Scan for the cell matching the given text and deliver its [X, Y] coordinate at center. 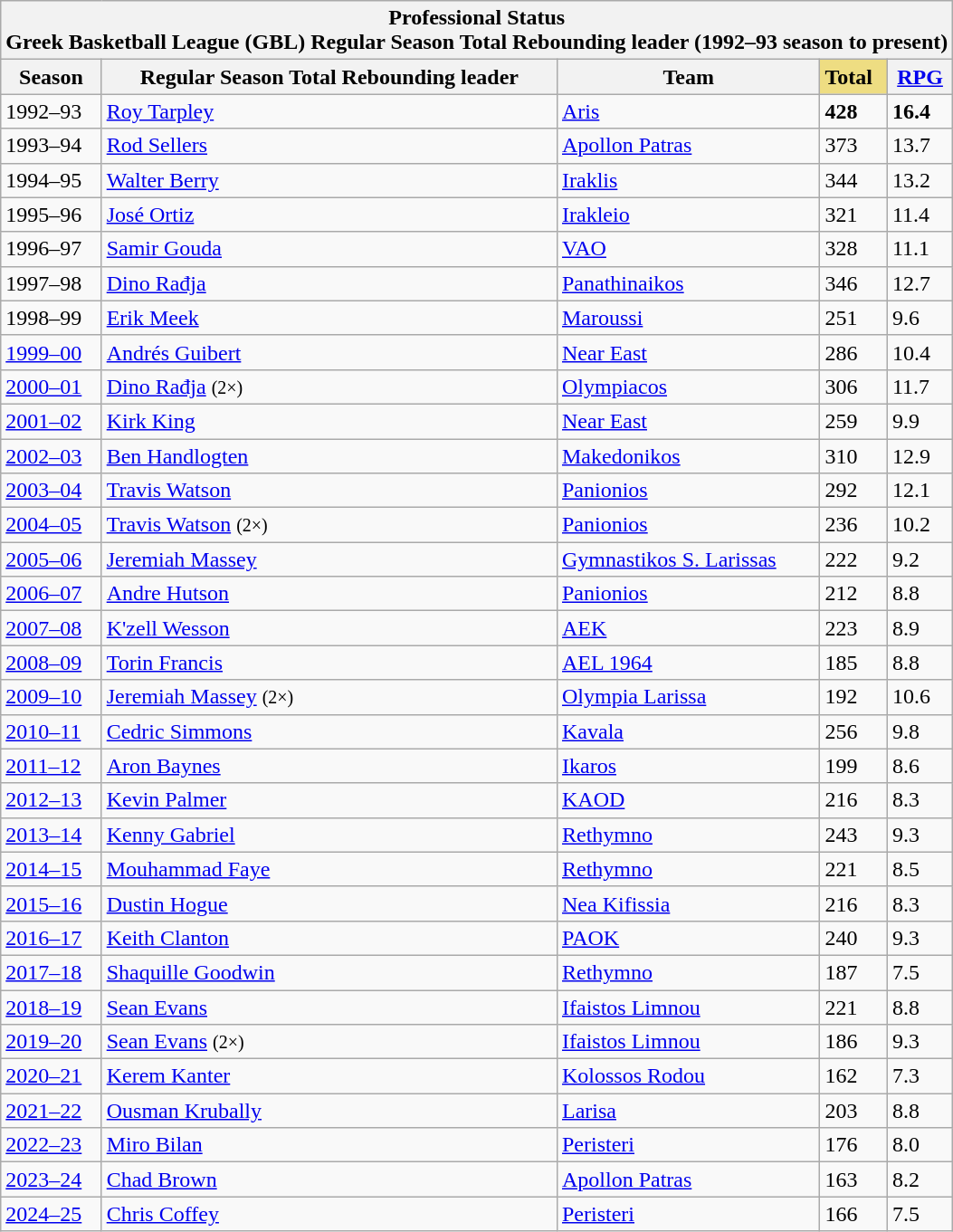
2000–01 [51, 387]
Kirk King [329, 421]
8.2 [920, 1179]
2018–19 [51, 1008]
236 [853, 525]
10.2 [920, 525]
162 [853, 1076]
Kenny Gabriel [329, 835]
Regular Season Total Rebounding leader [329, 77]
Ousman Krubally [329, 1111]
9.2 [920, 559]
2021–22 [51, 1111]
2011–12 [51, 766]
10.4 [920, 352]
Maroussi [688, 318]
Season [51, 77]
2020–21 [51, 1076]
Aris [688, 111]
Panathinaikos [688, 283]
8.5 [920, 869]
11.4 [920, 215]
321 [853, 215]
Aron Baynes [329, 766]
1994–95 [51, 180]
292 [853, 491]
K'zell Wesson [329, 628]
186 [853, 1042]
259 [853, 421]
Erik Meek [329, 318]
11.1 [920, 249]
2008–09 [51, 663]
2019–20 [51, 1042]
Kolossos Rodou [688, 1076]
Kavala [688, 731]
1997–98 [51, 283]
8.0 [920, 1145]
2014–15 [51, 869]
2004–05 [51, 525]
344 [853, 180]
Dino Rađja (2×) [329, 387]
187 [853, 972]
Sean Evans [329, 1008]
2016–17 [51, 938]
Kevin Palmer [329, 800]
Ben Handlogten [329, 455]
12.9 [920, 455]
1995–96 [51, 215]
243 [853, 835]
256 [853, 731]
Nea Kifissia [688, 903]
13.2 [920, 180]
2023–24 [51, 1179]
Iraklis [688, 180]
Samir Gouda [329, 249]
428 [853, 111]
223 [853, 628]
306 [853, 387]
12.7 [920, 283]
AEK [688, 628]
Mouhammad Faye [329, 869]
7.3 [920, 1076]
176 [853, 1145]
Travis Watson [329, 491]
2013–14 [51, 835]
1998–99 [51, 318]
AEL 1964 [688, 663]
Jeremiah Massey (2×) [329, 697]
8.6 [920, 766]
2010–11 [51, 731]
199 [853, 766]
Larisa [688, 1111]
9.9 [920, 421]
Rod Sellers [329, 146]
251 [853, 318]
2001–02 [51, 421]
Olympiacos [688, 387]
310 [853, 455]
Miro Bilan [329, 1145]
RPG [920, 77]
10.6 [920, 697]
PAOK [688, 938]
2009–10 [51, 697]
11.7 [920, 387]
222 [853, 559]
2017–18 [51, 972]
Dino Rađja [329, 283]
240 [853, 938]
16.4 [920, 111]
212 [853, 594]
Torin Francis [329, 663]
Chad Brown [329, 1179]
12.1 [920, 491]
185 [853, 663]
Dustin Hogue [329, 903]
2022–23 [51, 1145]
Professional StatusGreek Basketball League (GBL) Regular Season Total Rebounding leader (1992–93 season to present) [477, 31]
KAOD [688, 800]
Andre Hutson [329, 594]
2007–08 [51, 628]
Walter Berry [329, 180]
2024–25 [51, 1214]
373 [853, 146]
Jeremiah Massey [329, 559]
9.6 [920, 318]
Keith Clanton [329, 938]
13.7 [920, 146]
2002–03 [51, 455]
2003–04 [51, 491]
Olympia Larissa [688, 697]
Irakleio [688, 215]
1993–94 [51, 146]
1992–93 [51, 111]
Andrés Guibert [329, 352]
328 [853, 249]
Gymnastikos S. Larissas [688, 559]
Sean Evans (2×) [329, 1042]
346 [853, 283]
163 [853, 1179]
1999–00 [51, 352]
Shaquille Goodwin [329, 972]
José Ortiz [329, 215]
2005–06 [51, 559]
203 [853, 1111]
2015–16 [51, 903]
Chris Coffey [329, 1214]
1996–97 [51, 249]
8.9 [920, 628]
286 [853, 352]
Roy Tarpley [329, 111]
Ikaros [688, 766]
192 [853, 697]
Total [853, 77]
2012–13 [51, 800]
VAO [688, 249]
Cedric Simmons [329, 731]
9.8 [920, 731]
Travis Watson (2×) [329, 525]
Kerem Kanter [329, 1076]
Makedonikos [688, 455]
2006–07 [51, 594]
Team [688, 77]
166 [853, 1214]
